Identify which cell holds the provided text, then report its [X, Y] central coordinate. 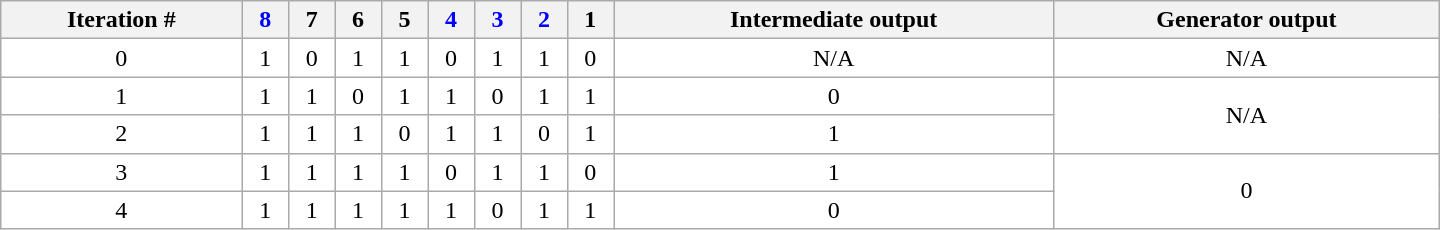
7 [311, 20]
Generator output [1247, 20]
6 [358, 20]
Iteration # [122, 20]
5 [404, 20]
Intermediate output [834, 20]
8 [265, 20]
